Capture the cell that displays the provided text and extract its [X, Y] central coordinate. 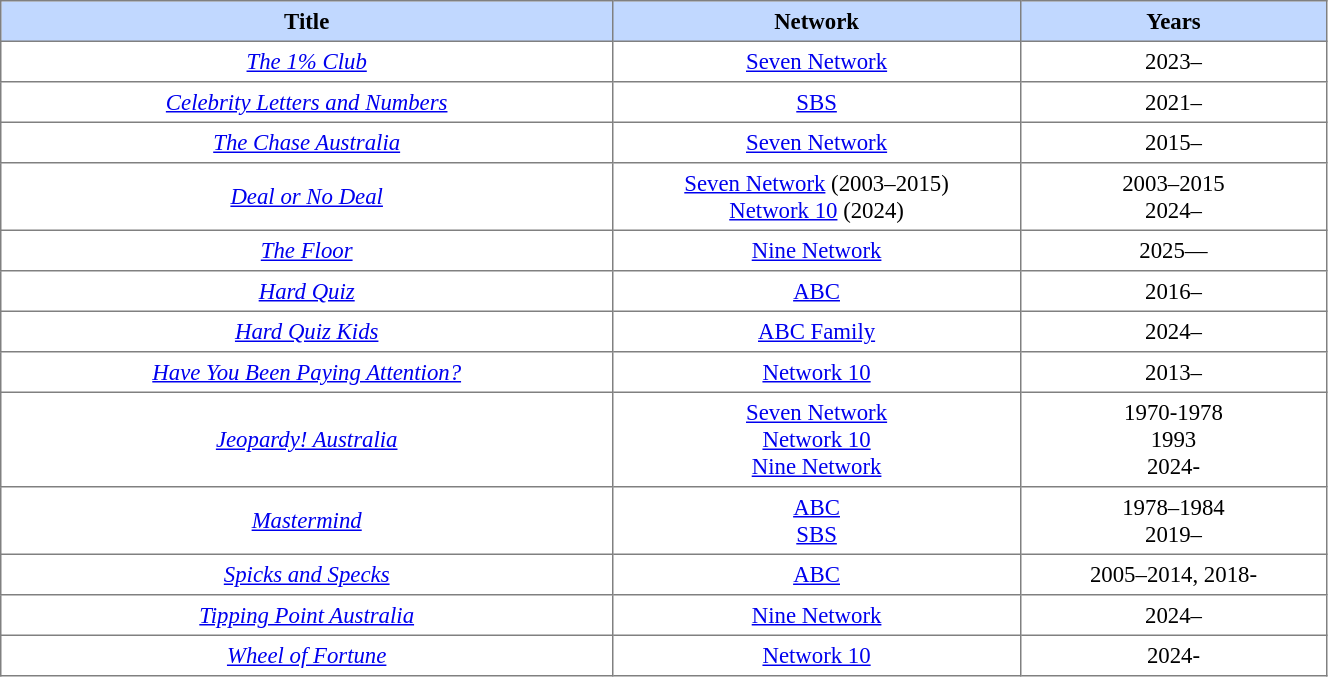
The 1% Club [307, 61]
SBS [817, 102]
2025— [1174, 250]
Hard Quiz Kids [307, 331]
Network [817, 21]
2003–20152024– [1174, 197]
2021– [1174, 102]
Hard Quiz [307, 291]
ABC Family [817, 331]
Jeopardy! Australia [307, 439]
2013– [1174, 372]
Mastermind [307, 521]
2024- [1174, 655]
Celebrity Letters and Numbers [307, 102]
Seven Network (2003–2015)Network 10 (2024) [817, 197]
2005–2014, 2018- [1174, 574]
2015– [1174, 142]
The Chase Australia [307, 142]
1978–19842019– [1174, 521]
1970-197819932024- [1174, 439]
Spicks and Specks [307, 574]
Deal or No Deal [307, 197]
Seven NetworkNetwork 10Nine Network [817, 439]
Title [307, 21]
Wheel of Fortune [307, 655]
2016– [1174, 291]
ABCSBS [817, 521]
Tipping Point Australia [307, 615]
The Floor [307, 250]
Have You Been Paying Attention? [307, 372]
2023– [1174, 61]
Years [1174, 21]
